Return [X, Y] of the center of cell containing provided text 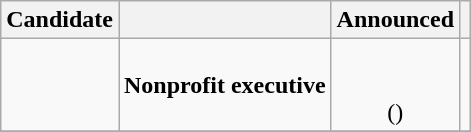
Nonprofit executive [224, 85]
() [395, 85]
Announced [395, 20]
Candidate [60, 20]
